Determine the (X, Y) coordinate at the center of the cell enclosing the given text.  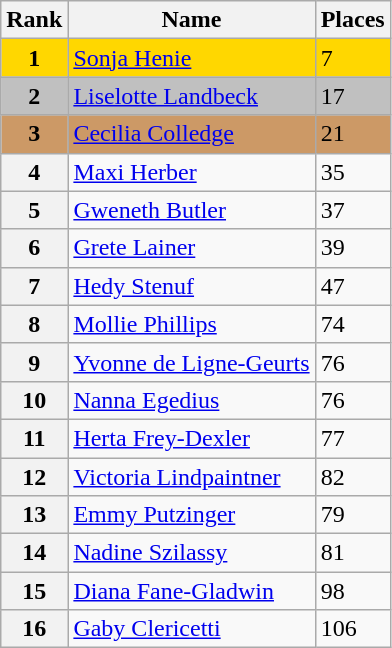
Nanna Egedius (192, 400)
Diana Fane-Gladwin (192, 591)
Maxi Herber (192, 172)
106 (352, 629)
4 (34, 172)
Gaby Clericetti (192, 629)
8 (34, 324)
Victoria Lindpaintner (192, 477)
10 (34, 400)
Herta Frey-Dexler (192, 438)
21 (352, 134)
39 (352, 248)
Rank (34, 20)
5 (34, 210)
79 (352, 515)
16 (34, 629)
Hedy Stenuf (192, 286)
Places (352, 20)
Mollie Phillips (192, 324)
Name (192, 20)
74 (352, 324)
Liselotte Landbeck (192, 96)
37 (352, 210)
15 (34, 591)
Gweneth Butler (192, 210)
12 (34, 477)
1 (34, 58)
81 (352, 553)
77 (352, 438)
3 (34, 134)
9 (34, 362)
17 (352, 96)
Nadine Szilassy (192, 553)
14 (34, 553)
2 (34, 96)
82 (352, 477)
6 (34, 248)
Yvonne de Ligne-Geurts (192, 362)
11 (34, 438)
47 (352, 286)
98 (352, 591)
35 (352, 172)
Cecilia Colledge (192, 134)
Grete Lainer (192, 248)
13 (34, 515)
Sonja Henie (192, 58)
Emmy Putzinger (192, 515)
